Capture the cell that displays the provided text and extract its (X, Y) central coordinate. 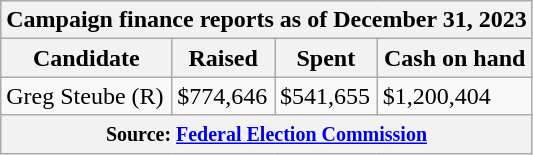
Campaign finance reports as of December 31, 2023 (266, 20)
$774,646 (224, 96)
$541,655 (326, 96)
Raised (224, 58)
Candidate (86, 58)
Spent (326, 58)
$1,200,404 (454, 96)
Greg Steube (R) (86, 96)
Source: Federal Election Commission (266, 134)
Cash on hand (454, 58)
